Capture the cell that displays the provided text and extract its (X, Y) central coordinate. 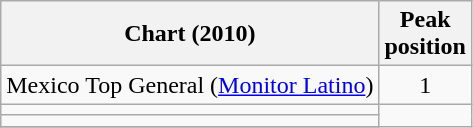
1 (425, 85)
Chart (2010) (190, 34)
Mexico Top General (Monitor Latino) (190, 85)
Peakposition (425, 34)
